Return the [x, y] coordinate for the center point of the cell that contains the specified text.  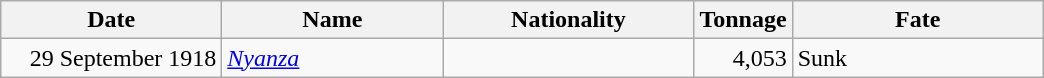
Date [112, 20]
29 September 1918 [112, 58]
Fate [918, 20]
Sunk [918, 58]
Nyanza [332, 58]
Tonnage [743, 20]
4,053 [743, 58]
Name [332, 20]
Nationality [568, 20]
